Search for the cell housing the specified text and yield its (X, Y) center coordinate. 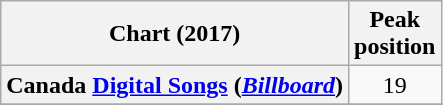
Peakposition (395, 34)
Canada Digital Songs (Billboard) (175, 85)
Chart (2017) (175, 34)
19 (395, 85)
